Output the [X, Y] coordinate of the center of the cell containing the given text.  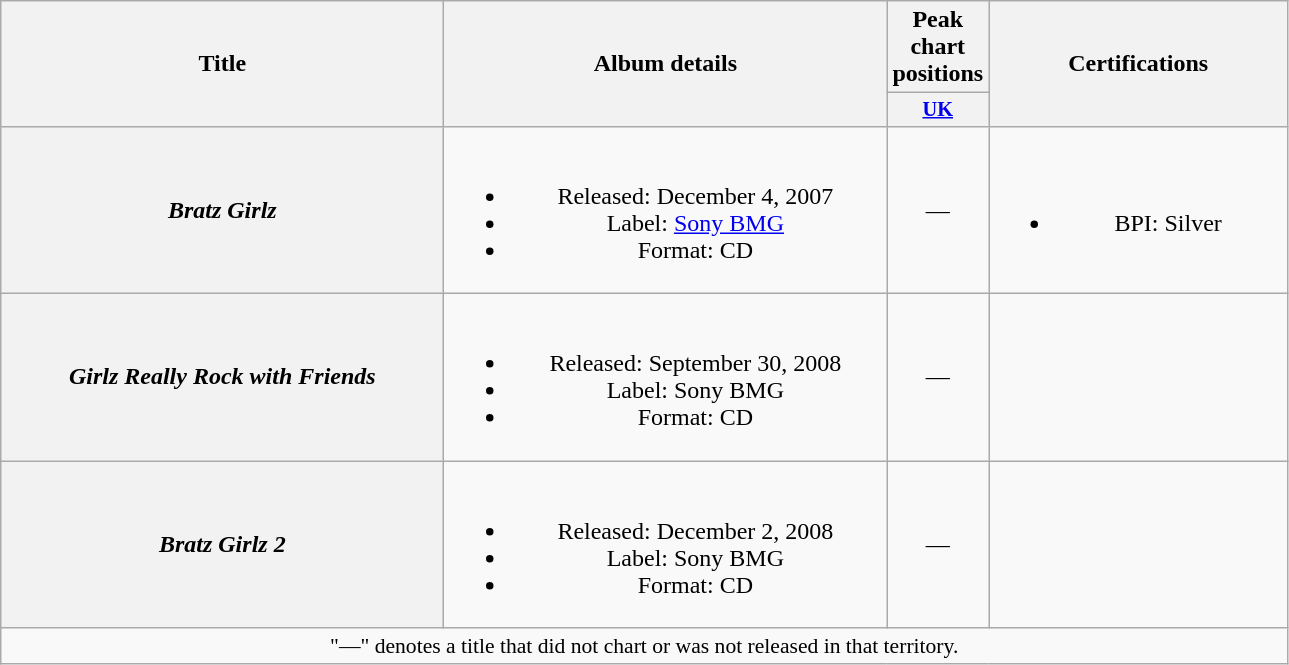
Peak chart positions [938, 47]
Released: September 30, 2008Label: Sony BMGFormat: CD [666, 378]
Girlz Really Rock with Friends [222, 378]
"—" denotes a title that did not chart or was not released in that territory. [644, 646]
Bratz Girlz 2 [222, 544]
UK [938, 110]
Album details [666, 64]
Title [222, 64]
Released: December 2, 2008Label: Sony BMGFormat: CD [666, 544]
Bratz Girlz [222, 210]
BPI: Silver [1138, 210]
Certifications [1138, 64]
Released: December 4, 2007Label: Sony BMGFormat: CD [666, 210]
